From the cell containing the given text, extract its center point as (X, Y) coordinate. 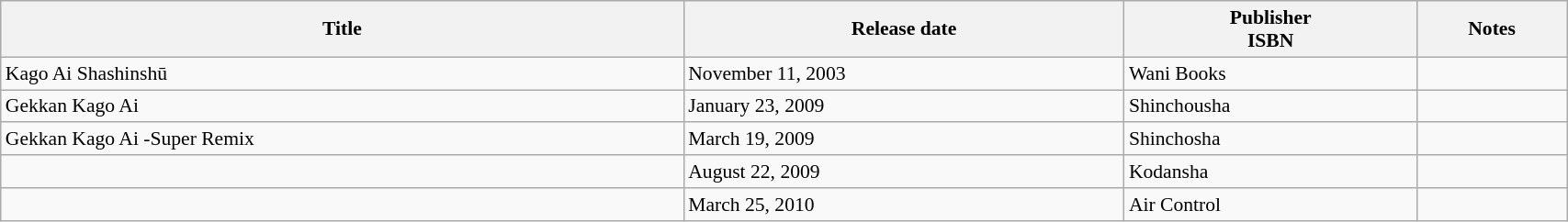
Shinchousha (1271, 106)
Gekkan Kago Ai -Super Remix (342, 139)
Kodansha (1271, 172)
January 23, 2009 (904, 106)
Notes (1492, 29)
Shinchosha (1271, 139)
Wani Books (1271, 73)
Air Control (1271, 205)
Kago Ai Shashinshū (342, 73)
March 19, 2009 (904, 139)
November 11, 2003 (904, 73)
Gekkan Kago Ai (342, 106)
March 25, 2010 (904, 205)
PublisherISBN (1271, 29)
Title (342, 29)
August 22, 2009 (904, 172)
Release date (904, 29)
